Identify which cell holds the provided text, then report its [x, y] central coordinate. 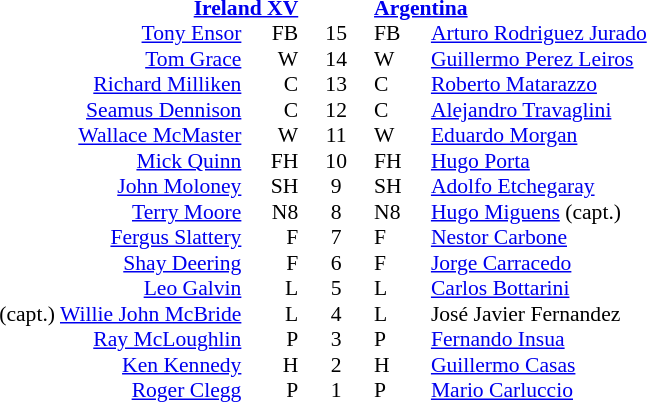
3 [336, 339]
8 [336, 212]
6 [336, 263]
11 [336, 135]
7 [336, 237]
4 [336, 314]
9 [336, 187]
13 [336, 85]
14 [336, 59]
12 [336, 110]
15 [336, 33]
2 [336, 365]
5 [336, 289]
10 [336, 161]
